Search for the cell housing the specified text and yield its [X, Y] center coordinate. 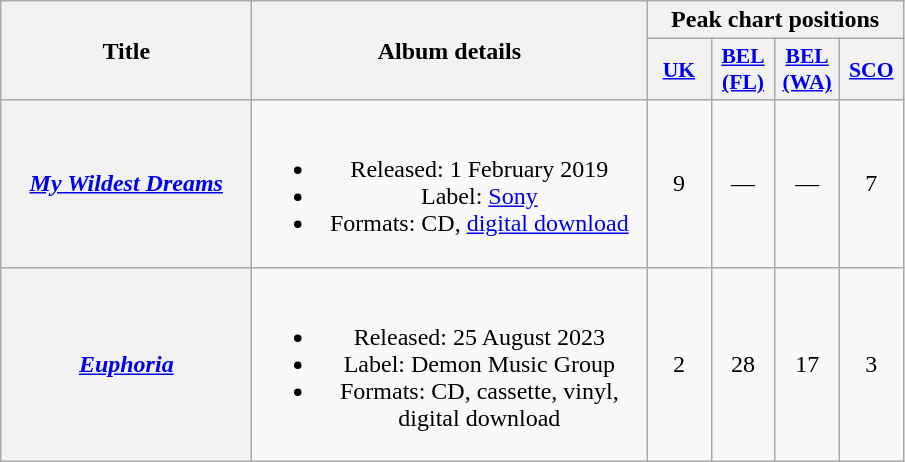
UK [679, 70]
Peak chart positions [775, 20]
17 [807, 364]
My Wildest Dreams [126, 184]
Album details [450, 50]
9 [679, 184]
SCO [871, 70]
3 [871, 364]
28 [743, 364]
BEL(WA) [807, 70]
Euphoria [126, 364]
Released: 1 February 2019Label: SonyFormats: CD, digital download [450, 184]
BEL(FL) [743, 70]
2 [679, 364]
7 [871, 184]
Released: 25 August 2023Label: Demon Music GroupFormats: CD, cassette, vinyl, digital download [450, 364]
Title [126, 50]
